From the cell containing the given text, extract its center point as (x, y) coordinate. 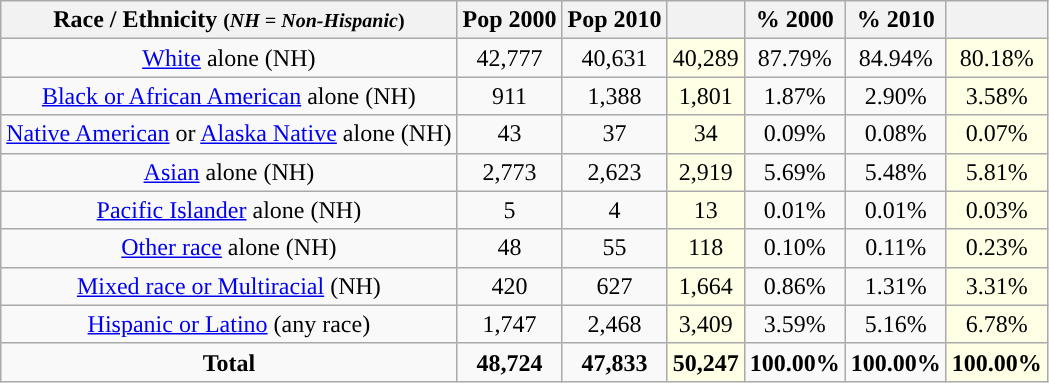
0.11% (896, 248)
Hispanic or Latino (any race) (229, 324)
5.16% (896, 324)
420 (510, 286)
2,623 (614, 172)
911 (510, 96)
40,631 (614, 58)
50,247 (706, 362)
13 (706, 210)
Pop 2010 (614, 20)
1,747 (510, 324)
% 2010 (896, 20)
48,724 (510, 362)
1.31% (896, 286)
1,664 (706, 286)
5.69% (794, 172)
37 (614, 134)
2,468 (614, 324)
0.10% (794, 248)
87.79% (794, 58)
627 (614, 286)
4 (614, 210)
48 (510, 248)
2.90% (896, 96)
0.09% (794, 134)
3.59% (794, 324)
1,388 (614, 96)
5.81% (996, 172)
Other race alone (NH) (229, 248)
White alone (NH) (229, 58)
55 (614, 248)
40,289 (706, 58)
1,801 (706, 96)
42,777 (510, 58)
84.94% (896, 58)
3.58% (996, 96)
1.87% (794, 96)
% 2000 (794, 20)
0.07% (996, 134)
Native American or Alaska Native alone (NH) (229, 134)
5.48% (896, 172)
Total (229, 362)
3,409 (706, 324)
5 (510, 210)
0.08% (896, 134)
0.86% (794, 286)
2,919 (706, 172)
Pacific Islander alone (NH) (229, 210)
6.78% (996, 324)
34 (706, 134)
Race / Ethnicity (NH = Non-Hispanic) (229, 20)
80.18% (996, 58)
47,833 (614, 362)
Asian alone (NH) (229, 172)
3.31% (996, 286)
Pop 2000 (510, 20)
0.03% (996, 210)
0.23% (996, 248)
2,773 (510, 172)
118 (706, 248)
43 (510, 134)
Black or African American alone (NH) (229, 96)
Mixed race or Multiracial (NH) (229, 286)
